Output the [X, Y] coordinate of the center of the cell containing the given text.  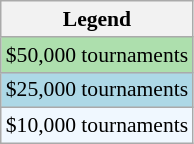
$10,000 tournaments [97, 126]
Legend [97, 19]
$25,000 tournaments [97, 90]
$50,000 tournaments [97, 55]
